Extract the [X, Y] coordinate from the center of the cell holding the provided text.  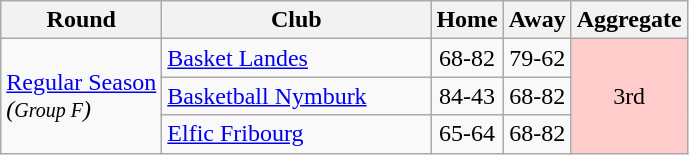
Basketball Nymburk [296, 96]
Club [296, 20]
79-62 [537, 58]
Aggregate [629, 20]
3rd [629, 96]
Away [537, 20]
84-43 [467, 96]
Regular Season(Group F) [82, 96]
Elfic Fribourg [296, 134]
Home [467, 20]
Round [82, 20]
Basket Landes [296, 58]
65-64 [467, 134]
